Output the (X, Y) coordinate of the center of the cell containing the given text.  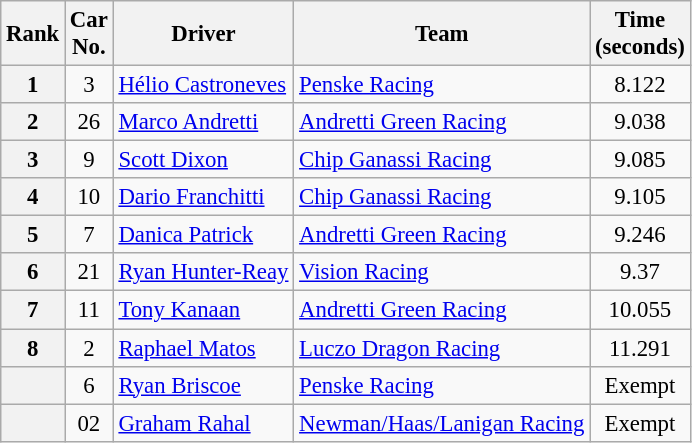
Ryan Briscoe (204, 385)
11 (90, 310)
Dario Franchitti (204, 197)
Tony Kanaan (204, 310)
9.038 (640, 122)
02 (90, 423)
10 (90, 197)
Scott Dixon (204, 160)
Ryan Hunter-Reay (204, 273)
Raphael Matos (204, 348)
Rank (33, 34)
Team (442, 34)
Graham Rahal (204, 423)
Newman/Haas/Lanigan Racing (442, 423)
4 (33, 197)
Hélio Castroneves (204, 85)
26 (90, 122)
9.246 (640, 235)
21 (90, 273)
Vision Racing (442, 273)
Marco Andretti (204, 122)
9 (90, 160)
5 (33, 235)
Time(seconds) (640, 34)
8.122 (640, 85)
Luczo Dragon Racing (442, 348)
11.291 (640, 348)
CarNo. (90, 34)
1 (33, 85)
Driver (204, 34)
8 (33, 348)
10.055 (640, 310)
Danica Patrick (204, 235)
9.105 (640, 197)
9.085 (640, 160)
9.37 (640, 273)
